Output the (x, y) coordinate of the center of the cell containing the given text.  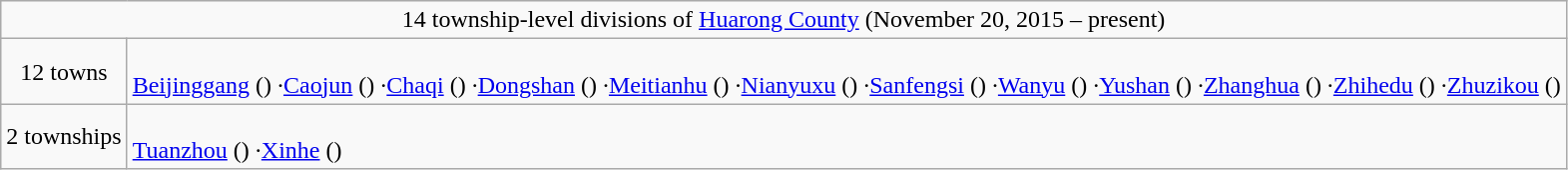
Beijinggang () ·Caojun () ·Chaqi () ·Dongshan () ·Meitianhu () ·Nianyuxu () ·Sanfengsi () ·Wanyu () ·Yushan () ·Zhanghua () ·Zhihedu () ·Zhuzikou () (846, 72)
Tuanzhou () ·Xinhe () (846, 136)
14 township-level divisions of Huarong County (November 20, 2015 – present) (784, 20)
2 townships (64, 136)
12 towns (64, 72)
